Identify which cell holds the provided text, then report its (x, y) central coordinate. 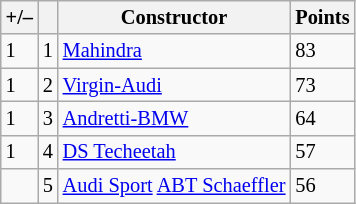
2 (48, 85)
Andretti-BMW (174, 118)
4 (48, 152)
3 (48, 118)
Points (322, 17)
Constructor (174, 17)
Mahindra (174, 51)
64 (322, 118)
Virgin-Audi (174, 85)
DS Techeetah (174, 152)
Audi Sport ABT Schaeffler (174, 186)
56 (322, 186)
57 (322, 152)
73 (322, 85)
83 (322, 51)
5 (48, 186)
+/– (20, 17)
